From the cell containing the given text, extract its center point as [X, Y] coordinate. 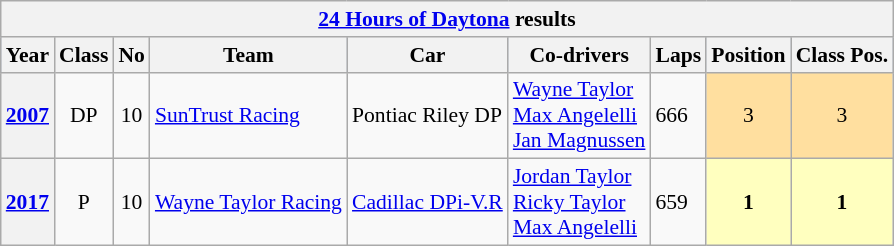
Position [748, 55]
Jordan Taylor Ricky Taylor Max Angelelli [580, 202]
DP [84, 116]
Wayne Taylor Max Angelelli Jan Magnussen [580, 116]
666 [678, 116]
No [132, 55]
Team [248, 55]
Car [428, 55]
24 Hours of Daytona results [447, 19]
Year [28, 55]
Wayne Taylor Racing [248, 202]
Cadillac DPi-V.R [428, 202]
Pontiac Riley DP [428, 116]
2007 [28, 116]
Co-drivers [580, 55]
659 [678, 202]
Class [84, 55]
P [84, 202]
Class Pos. [842, 55]
Laps [678, 55]
2017 [28, 202]
SunTrust Racing [248, 116]
